Determine the [x, y] coordinate at the center of the cell enclosing the given text.  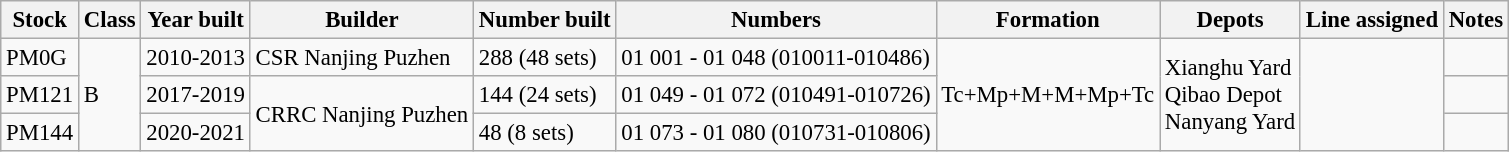
48 (8 sets) [545, 133]
Notes [1476, 20]
2010-2013 [196, 58]
2020-2021 [196, 133]
Formation [1048, 20]
Numbers [776, 20]
Class [110, 20]
PM121 [40, 95]
01 049 - 01 072 (010491-010726) [776, 95]
144 (24 sets) [545, 95]
Number built [545, 20]
CSR Nanjing Puzhen [362, 58]
01 001 - 01 048 (010011-010486) [776, 58]
B [110, 96]
Line assigned [1372, 20]
Tc+Mp+M+M+Mp+Tc [1048, 96]
PM144 [40, 133]
CRRC Nanjing Puzhen [362, 114]
Stock [40, 20]
Xianghu YardQibao DepotNanyang Yard [1230, 96]
Depots [1230, 20]
Builder [362, 20]
Year built [196, 20]
01 073 - 01 080 (010731-010806) [776, 133]
PM0G [40, 58]
288 (48 sets) [545, 58]
2017-2019 [196, 95]
